Capture the cell that displays the provided text and extract its (X, Y) central coordinate. 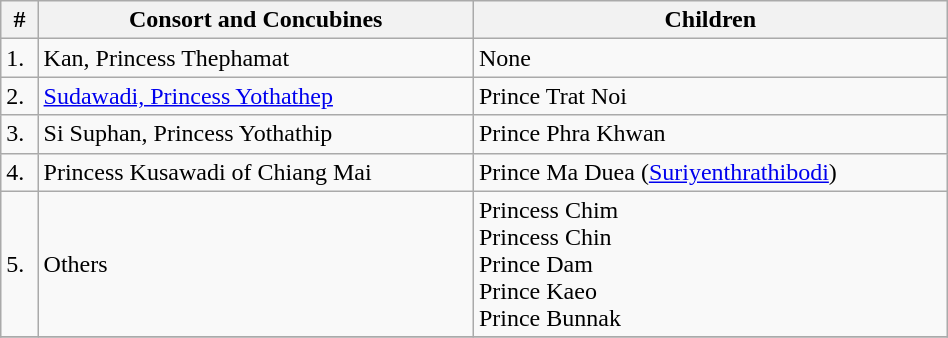
Princess Kusawadi of Chiang Mai (256, 172)
2. (20, 96)
Prince Trat Noi (710, 96)
Prince Phra Khwan (710, 134)
Sudawadi, Princess Yothathep (256, 96)
Kan, Princess Thephamat (256, 58)
3. (20, 134)
# (20, 20)
None (710, 58)
Others (256, 264)
5. (20, 264)
Children (710, 20)
Prince Ma Duea (Suriyenthrathibodi) (710, 172)
4. (20, 172)
Consort and Concubines (256, 20)
Si Suphan, Princess Yothathip (256, 134)
1. (20, 58)
Princess ChimPrincess ChinPrince DamPrince KaeoPrince Bunnak (710, 264)
